Return the (x, y) coordinate for the center point of the cell that contains the specified text.  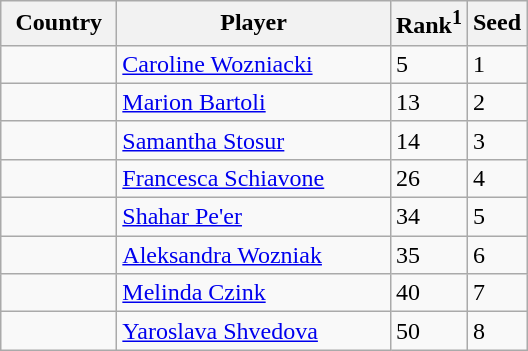
Francesca Schiavone (254, 178)
3 (496, 140)
14 (428, 140)
7 (496, 293)
Marion Bartoli (254, 102)
1 (496, 64)
34 (428, 217)
Samantha Stosur (254, 140)
Seed (496, 24)
13 (428, 102)
Country (59, 24)
Rank1 (428, 24)
Caroline Wozniacki (254, 64)
Melinda Czink (254, 293)
Aleksandra Wozniak (254, 255)
50 (428, 331)
6 (496, 255)
Shahar Pe'er (254, 217)
4 (496, 178)
40 (428, 293)
2 (496, 102)
Yaroslava Shvedova (254, 331)
26 (428, 178)
8 (496, 331)
35 (428, 255)
Player (254, 24)
